Determine the [x, y] coordinate at the center of the cell enclosing the given text.  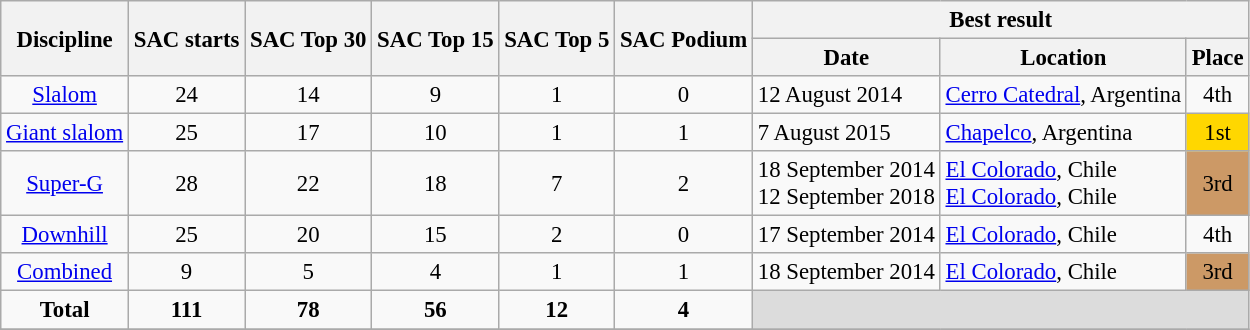
7 [557, 184]
Best result [1000, 20]
22 [308, 184]
78 [308, 310]
28 [186, 184]
Cerro Catedral, Argentina [1063, 95]
SAC starts [186, 38]
Slalom [65, 95]
24 [186, 95]
Combined [65, 273]
Location [1063, 58]
1st [1217, 133]
10 [436, 133]
Total [65, 310]
12 August 2014 [846, 95]
14 [308, 95]
Super-G [65, 184]
Giant slalom [65, 133]
17 [308, 133]
Chapelco, Argentina [1063, 133]
Downhill [65, 235]
12 [557, 310]
Discipline [65, 38]
111 [186, 310]
SAC Top 5 [557, 38]
El Colorado, Chile El Colorado, Chile [1063, 184]
17 September 2014 [846, 235]
18 September 2014 12 September 2018 [846, 184]
SAC Top 30 [308, 38]
Place [1217, 58]
SAC Top 15 [436, 38]
56 [436, 310]
18 [436, 184]
7 August 2015 [846, 133]
18 September 2014 [846, 273]
Date [846, 58]
5 [308, 273]
15 [436, 235]
SAC Podium [684, 38]
20 [308, 235]
